Provide the (x, y) coordinate of the cell's center where the given text is located.  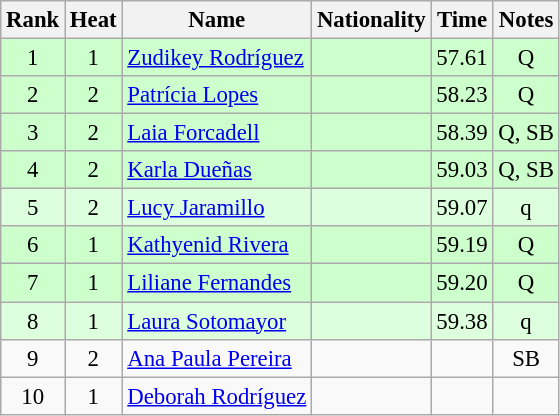
4 (33, 170)
59.19 (462, 245)
Laura Sotomayor (217, 321)
Lucy Jaramillo (217, 208)
58.39 (462, 133)
Liliane Fernandes (217, 283)
Kathyenid Rivera (217, 245)
6 (33, 245)
10 (33, 396)
Ana Paula Pereira (217, 358)
58.23 (462, 95)
59.07 (462, 208)
SB (526, 358)
Notes (526, 20)
Name (217, 20)
7 (33, 283)
59.20 (462, 283)
Deborah Rodríguez (217, 396)
8 (33, 321)
Rank (33, 20)
Zudikey Rodríguez (217, 58)
57.61 (462, 58)
Nationality (372, 20)
Patrícia Lopes (217, 95)
Heat (94, 20)
59.38 (462, 321)
59.03 (462, 170)
9 (33, 358)
5 (33, 208)
Time (462, 20)
Laia Forcadell (217, 133)
Karla Dueñas (217, 170)
3 (33, 133)
